Pinpoint the cell where the given text exists, returning its [X, Y] midpoint coordinate. 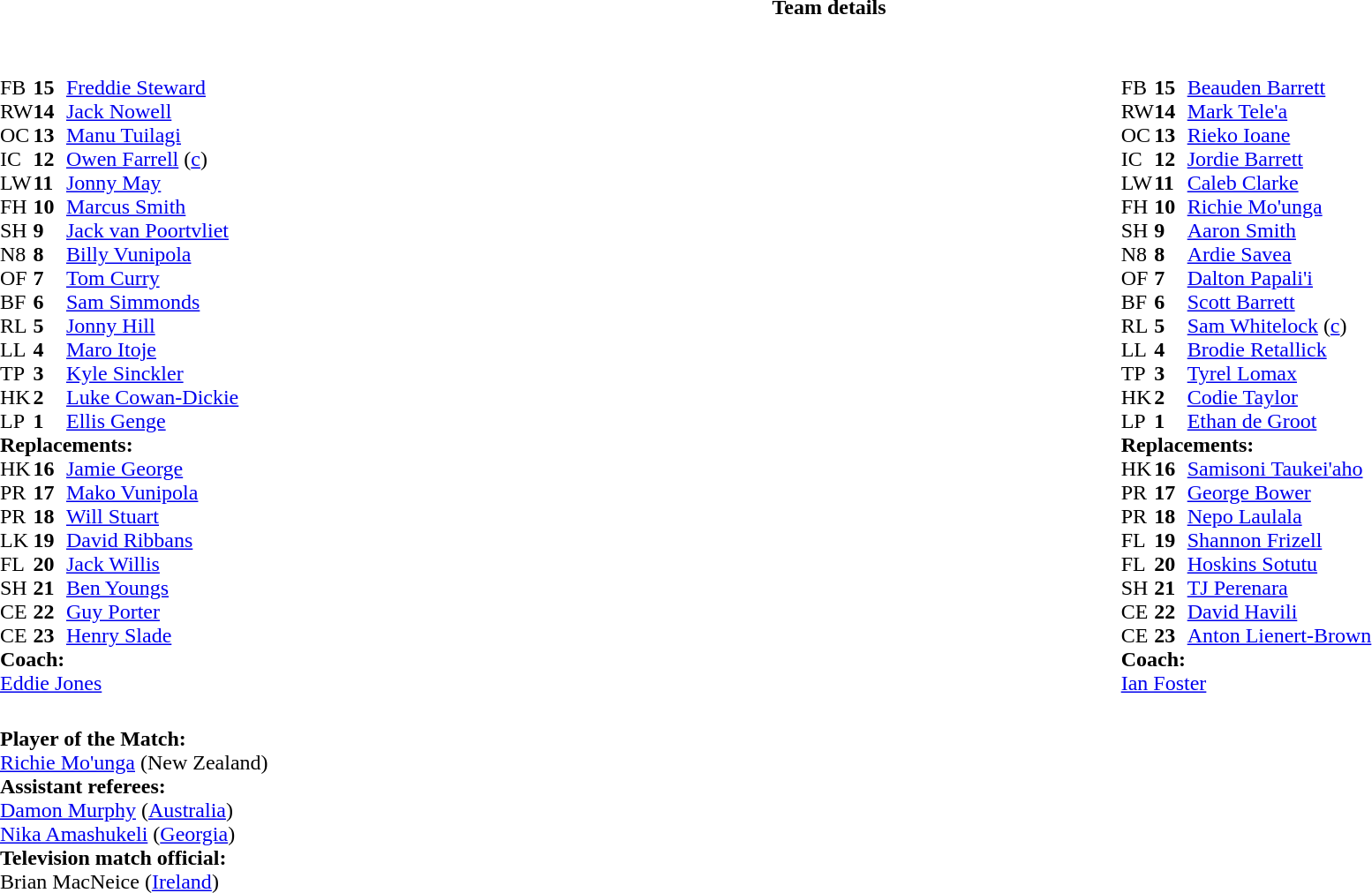
Guy Porter [152, 612]
Brodie Retallick [1280, 349]
David Ribbans [152, 540]
Jack van Poortvliet [152, 231]
TJ Perenara [1280, 588]
Manu Tuilagi [152, 136]
Mako Vunipola [152, 492]
Hoskins Sotutu [1280, 565]
Beauden Barrett [1280, 88]
Billy Vunipola [152, 254]
Jack Willis [152, 565]
Jonny Hill [152, 326]
Sam Simmonds [152, 302]
David Havili [1280, 612]
Dalton Papali'i [1280, 279]
Kyle Sinckler [152, 374]
Mark Tele'a [1280, 111]
Ethan de Groot [1280, 422]
Henry Slade [152, 635]
Ellis Genge [152, 422]
Tyrel Lomax [1280, 374]
Anton Lienert-Brown [1280, 635]
Jack Nowell [152, 111]
Marcus Smith [152, 206]
Ben Youngs [152, 588]
Eddie Jones [119, 683]
Codie Taylor [1280, 397]
Tom Curry [152, 279]
Jamie George [152, 469]
Maro Itoje [152, 349]
George Bower [1280, 492]
Richie Mo'unga [1280, 206]
Scott Barrett [1280, 302]
Ardie Savea [1280, 254]
Ian Foster [1247, 683]
LK [17, 540]
Aaron Smith [1280, 231]
Sam Whitelock (c) [1280, 326]
Rieko Ioane [1280, 136]
Shannon Frizell [1280, 540]
Jordie Barrett [1280, 159]
Jonny May [152, 184]
Nepo Laulala [1280, 517]
Will Stuart [152, 517]
Freddie Steward [152, 88]
Caleb Clarke [1280, 184]
Luke Cowan-Dickie [152, 397]
Owen Farrell (c) [152, 159]
Samisoni Taukei'aho [1280, 469]
